Return the (X, Y) coordinate for the center point of the cell that contains the specified text.  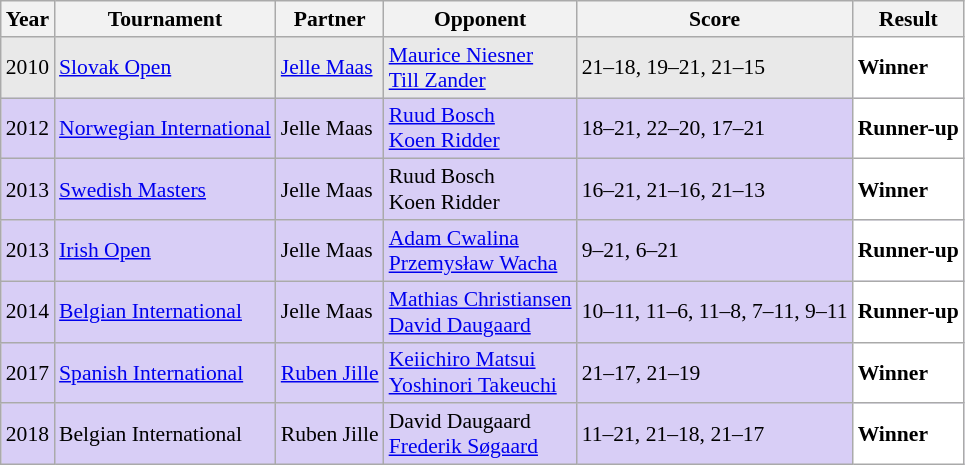
Score (715, 19)
11–21, 21–18, 21–17 (715, 434)
David Daugaard Frederik Søgaard (480, 434)
Mathias Christiansen David Daugaard (480, 312)
Slovak Open (165, 68)
16–21, 21–16, 21–13 (715, 190)
2010 (28, 68)
2012 (28, 128)
Keiichiro Matsui Yoshinori Takeuchi (480, 372)
Swedish Masters (165, 190)
Year (28, 19)
Norwegian International (165, 128)
Tournament (165, 19)
18–21, 22–20, 17–21 (715, 128)
2017 (28, 372)
Result (908, 19)
10–11, 11–6, 11–8, 7–11, 9–11 (715, 312)
9–21, 6–21 (715, 250)
Adam Cwalina Przemysław Wacha (480, 250)
2014 (28, 312)
Partner (330, 19)
Maurice Niesner Till Zander (480, 68)
Spanish International (165, 372)
Irish Open (165, 250)
21–18, 19–21, 21–15 (715, 68)
Opponent (480, 19)
21–17, 21–19 (715, 372)
2018 (28, 434)
